Capture the cell that displays the provided text and extract its [x, y] central coordinate. 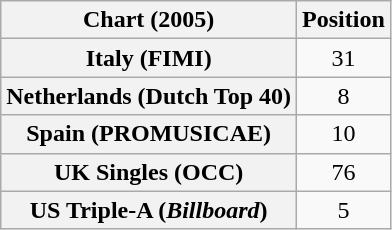
31 [344, 58]
Spain (PROMUSICAE) [149, 134]
US Triple-A (Billboard) [149, 210]
UK Singles (OCC) [149, 172]
Position [344, 20]
8 [344, 96]
Italy (FIMI) [149, 58]
5 [344, 210]
Netherlands (Dutch Top 40) [149, 96]
76 [344, 172]
Chart (2005) [149, 20]
10 [344, 134]
